Identify which cell holds the provided text, then report its (x, y) central coordinate. 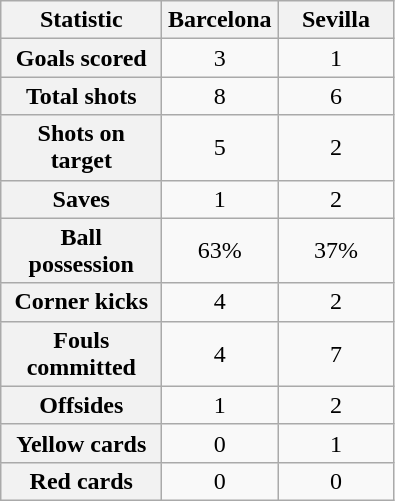
37% (336, 250)
Corner kicks (82, 302)
5 (220, 148)
3 (220, 58)
Ball possession (82, 250)
63% (220, 250)
7 (336, 354)
Red cards (82, 481)
8 (220, 96)
Goals scored (82, 58)
Offsides (82, 405)
Yellow cards (82, 443)
Sevilla (336, 20)
Saves (82, 199)
Fouls committed (82, 354)
Shots on target (82, 148)
Total shots (82, 96)
Statistic (82, 20)
Barcelona (220, 20)
6 (336, 96)
